From the cell containing the given text, extract its center point as [X, Y] coordinate. 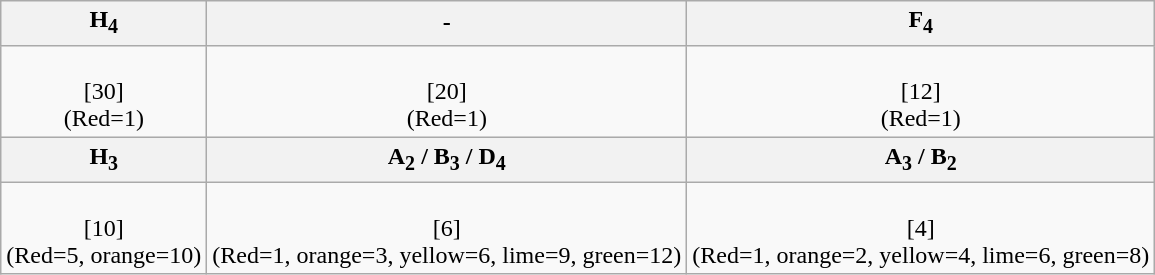
[10](Red=5, orange=10) [104, 228]
[30](Red=1) [104, 91]
A2 / B3 / D4 [447, 159]
[6](Red=1, orange=3, yellow=6, lime=9, green=12) [447, 228]
H4 [104, 23]
- [447, 23]
F4 [921, 23]
[12](Red=1) [921, 91]
A3 / B2 [921, 159]
[4](Red=1, orange=2, yellow=4, lime=6, green=8) [921, 228]
[20](Red=1) [447, 91]
H3 [104, 159]
